Capture the cell that displays the provided text and extract its [X, Y] central coordinate. 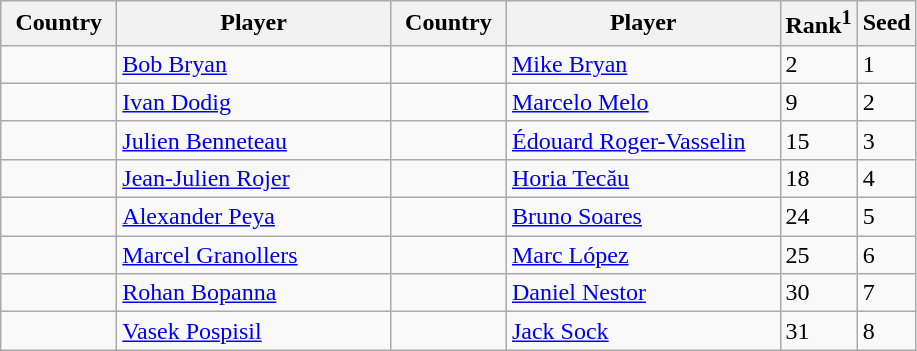
8 [886, 331]
3 [886, 140]
15 [818, 140]
25 [818, 255]
31 [818, 331]
Marc López [643, 255]
5 [886, 217]
6 [886, 255]
Vasek Pospisil [254, 331]
Bob Bryan [254, 64]
Marcel Granollers [254, 255]
Seed [886, 24]
Ivan Dodig [254, 102]
24 [818, 217]
Marcelo Melo [643, 102]
Édouard Roger-Vasselin [643, 140]
4 [886, 178]
Rohan Bopanna [254, 293]
Jack Sock [643, 331]
Mike Bryan [643, 64]
Rank1 [818, 24]
Horia Tecău [643, 178]
7 [886, 293]
18 [818, 178]
30 [818, 293]
Julien Benneteau [254, 140]
1 [886, 64]
Daniel Nestor [643, 293]
9 [818, 102]
Jean-Julien Rojer [254, 178]
Alexander Peya [254, 217]
Bruno Soares [643, 217]
